Extract the (X, Y) coordinate from the center of the cell holding the provided text.  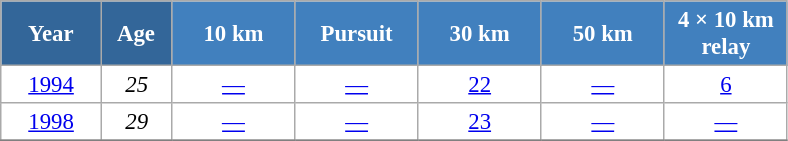
50 km (602, 34)
25 (136, 85)
30 km (480, 34)
1994 (52, 85)
1998 (52, 122)
23 (480, 122)
29 (136, 122)
10 km (234, 34)
4 × 10 km relay (726, 34)
6 (726, 85)
Pursuit (356, 34)
Year (52, 34)
22 (480, 85)
Age (136, 34)
